Locate the cell with the specified text and output its (X, Y) center coordinate. 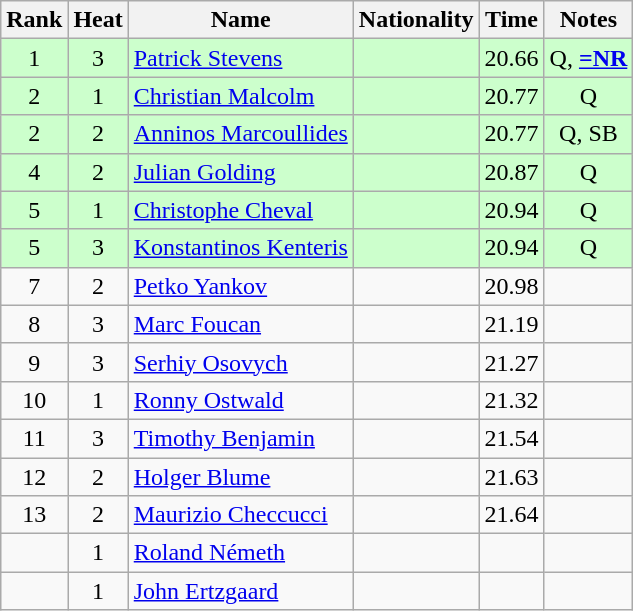
10 (34, 400)
Christian Malcolm (240, 96)
21.63 (512, 477)
21.27 (512, 362)
Name (240, 20)
Ronny Ostwald (240, 400)
Konstantinos Kenteris (240, 248)
Time (512, 20)
Heat (98, 20)
John Ertzgaard (240, 591)
Serhiy Osovych (240, 362)
Q, SB (588, 134)
8 (34, 324)
20.66 (512, 58)
12 (34, 477)
Roland Németh (240, 553)
Nationality (416, 20)
Patrick Stevens (240, 58)
Julian Golding (240, 172)
21.19 (512, 324)
7 (34, 286)
Anninos Marcoullides (240, 134)
Holger Blume (240, 477)
21.64 (512, 515)
11 (34, 438)
20.98 (512, 286)
Q, =NR (588, 58)
21.32 (512, 400)
13 (34, 515)
9 (34, 362)
Timothy Benjamin (240, 438)
4 (34, 172)
20.87 (512, 172)
Marc Foucan (240, 324)
Rank (34, 20)
Christophe Cheval (240, 210)
Maurizio Checcucci (240, 515)
21.54 (512, 438)
Petko Yankov (240, 286)
Notes (588, 20)
